Provide the [X, Y] coordinate of the cell's center where the given text is located.  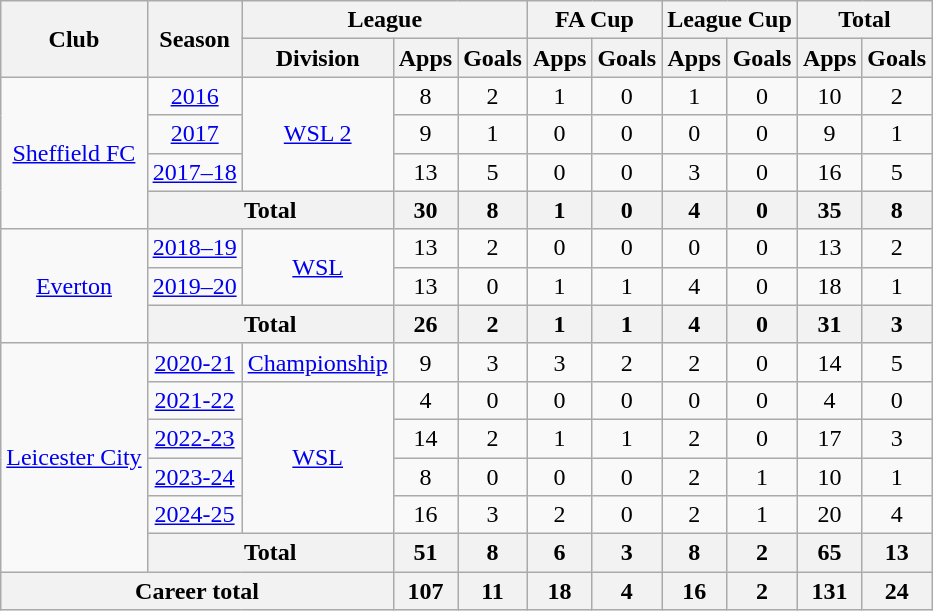
20 [829, 515]
2023-24 [194, 477]
2016 [194, 96]
Division [318, 58]
35 [829, 210]
Leicester City [74, 457]
2017–18 [194, 172]
Championship [318, 362]
30 [425, 210]
2022-23 [194, 438]
FA Cup [594, 20]
131 [829, 591]
11 [493, 591]
2020-21 [194, 362]
2019–20 [194, 286]
65 [829, 553]
Season [194, 39]
31 [829, 324]
WSL 2 [318, 134]
League Cup [730, 20]
17 [829, 438]
Sheffield FC [74, 153]
26 [425, 324]
2017 [194, 134]
2018–19 [194, 248]
Career total [197, 591]
Club [74, 39]
51 [425, 553]
League [384, 20]
6 [559, 553]
Everton [74, 286]
24 [897, 591]
107 [425, 591]
2021-22 [194, 400]
2024-25 [194, 515]
